Identify which cell holds the provided text, then report its [x, y] central coordinate. 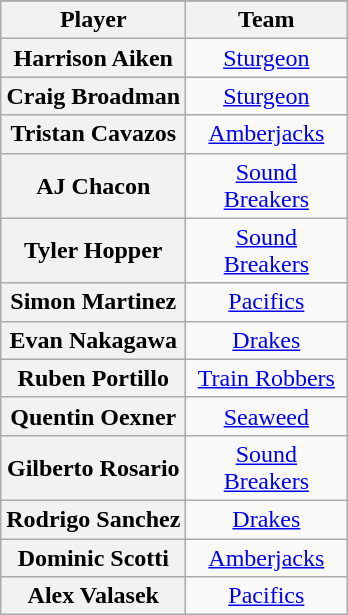
AJ Chacon [94, 186]
Player [94, 20]
Rodrigo Sanchez [94, 519]
Seaweed [266, 416]
Tristan Cavazos [94, 134]
Gilberto Rosario [94, 468]
Quentin Oexner [94, 416]
Ruben Portillo [94, 378]
Simon Martinez [94, 302]
Alex Valasek [94, 596]
Evan Nakagawa [94, 340]
Dominic Scotti [94, 557]
Tyler Hopper [94, 250]
Harrison Aiken [94, 58]
Team [266, 20]
Craig Broadman [94, 96]
Train Robbers [266, 378]
